Pinpoint the cell where the given text exists, returning its [X, Y] midpoint coordinate. 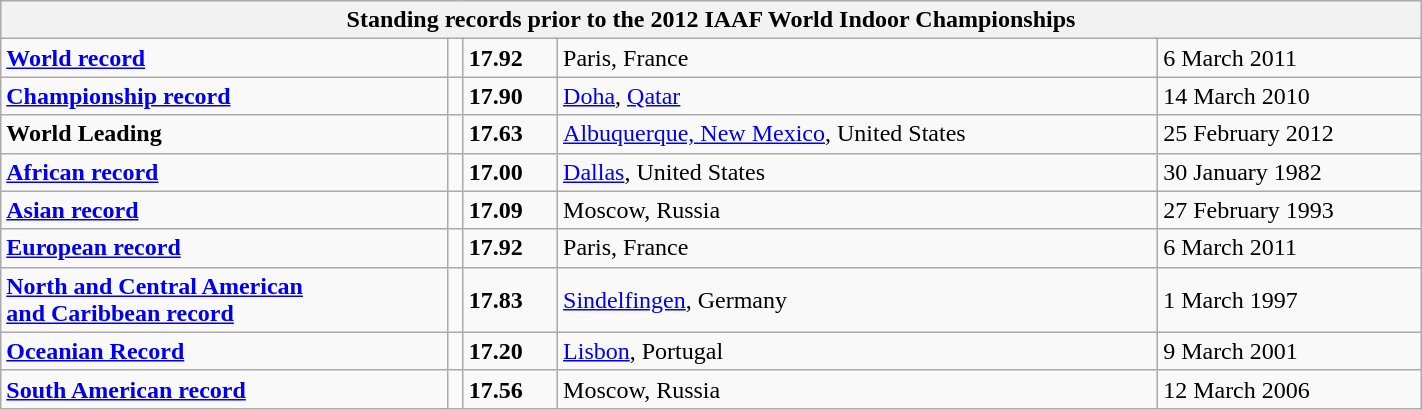
Dallas, United States [858, 172]
North and Central American and Caribbean record [224, 300]
17.20 [510, 351]
Doha, Qatar [858, 96]
17.56 [510, 389]
European record [224, 248]
17.09 [510, 210]
Asian record [224, 210]
9 March 2001 [1290, 351]
17.83 [510, 300]
12 March 2006 [1290, 389]
African record [224, 172]
World record [224, 58]
30 January 1982 [1290, 172]
1 March 1997 [1290, 300]
Albuquerque, New Mexico, United States [858, 134]
17.63 [510, 134]
Lisbon, Portugal [858, 351]
Oceanian Record [224, 351]
25 February 2012 [1290, 134]
Sindelfingen, Germany [858, 300]
14 March 2010 [1290, 96]
South American record [224, 389]
Championship record [224, 96]
Standing records prior to the 2012 IAAF World Indoor Championships [711, 20]
World Leading [224, 134]
27 February 1993 [1290, 210]
17.90 [510, 96]
17.00 [510, 172]
